Return [x, y] of the center of cell containing provided text 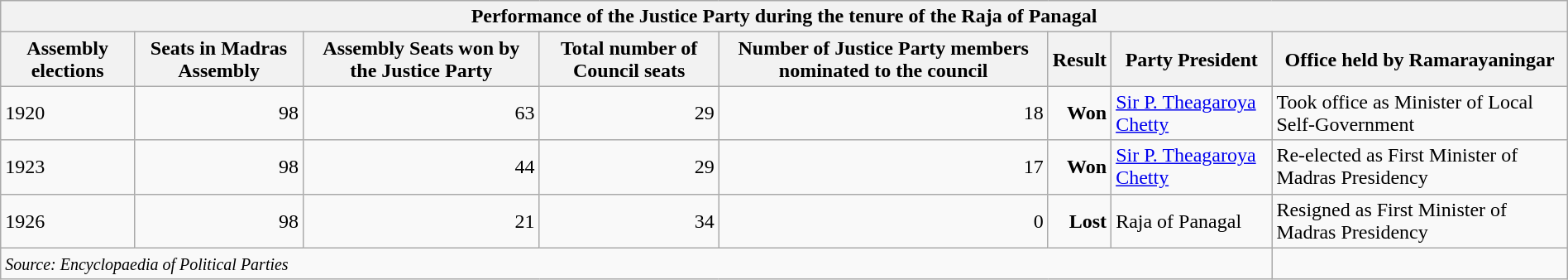
0 [883, 220]
Raja of Panagal [1192, 220]
Re-elected as First Minister of Madras Presidency [1419, 167]
34 [629, 220]
Party President [1192, 60]
Took office as Minister of Local Self-Government [1419, 113]
Result [1079, 60]
1926 [68, 220]
Source: Encyclopaedia of Political Parties [637, 263]
Assembly Seats won by the Justice Party [422, 60]
Total number of Council seats [629, 60]
Lost [1079, 220]
Office held by Ramarayaningar [1419, 60]
18 [883, 113]
Number of Justice Party members nominated to the council [883, 60]
63 [422, 113]
Performance of the Justice Party during the tenure of the Raja of Panagal [784, 17]
1923 [68, 167]
Seats in Madras Assembly [219, 60]
Resigned as First Minister of Madras Presidency [1419, 220]
1920 [68, 113]
Assembly elections [68, 60]
17 [883, 167]
21 [422, 220]
44 [422, 167]
